Extract the [X, Y] coordinate from the center of the cell holding the provided text.  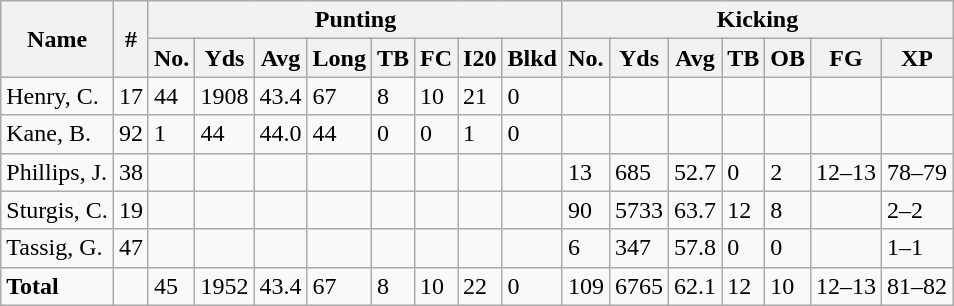
6 [586, 248]
57.8 [696, 248]
6765 [638, 286]
81–82 [918, 286]
2 [788, 172]
Kicking [757, 20]
OB [788, 58]
22 [480, 286]
Tassig, G. [58, 248]
# [130, 39]
Blkd [532, 58]
45 [171, 286]
1908 [224, 96]
109 [586, 286]
21 [480, 96]
685 [638, 172]
1952 [224, 286]
5733 [638, 210]
Sturgis, C. [58, 210]
1–1 [918, 248]
I20 [480, 58]
FC [436, 58]
90 [586, 210]
92 [130, 134]
Total [58, 286]
47 [130, 248]
63.7 [696, 210]
38 [130, 172]
13 [586, 172]
62.1 [696, 286]
Phillips, J. [58, 172]
Henry, C. [58, 96]
17 [130, 96]
Name [58, 39]
Long [339, 58]
Punting [355, 20]
52.7 [696, 172]
2–2 [918, 210]
FG [846, 58]
Kane, B. [58, 134]
44.0 [280, 134]
19 [130, 210]
347 [638, 248]
XP [918, 58]
78–79 [918, 172]
